Scan for the cell matching the given text and deliver its (X, Y) coordinate at center. 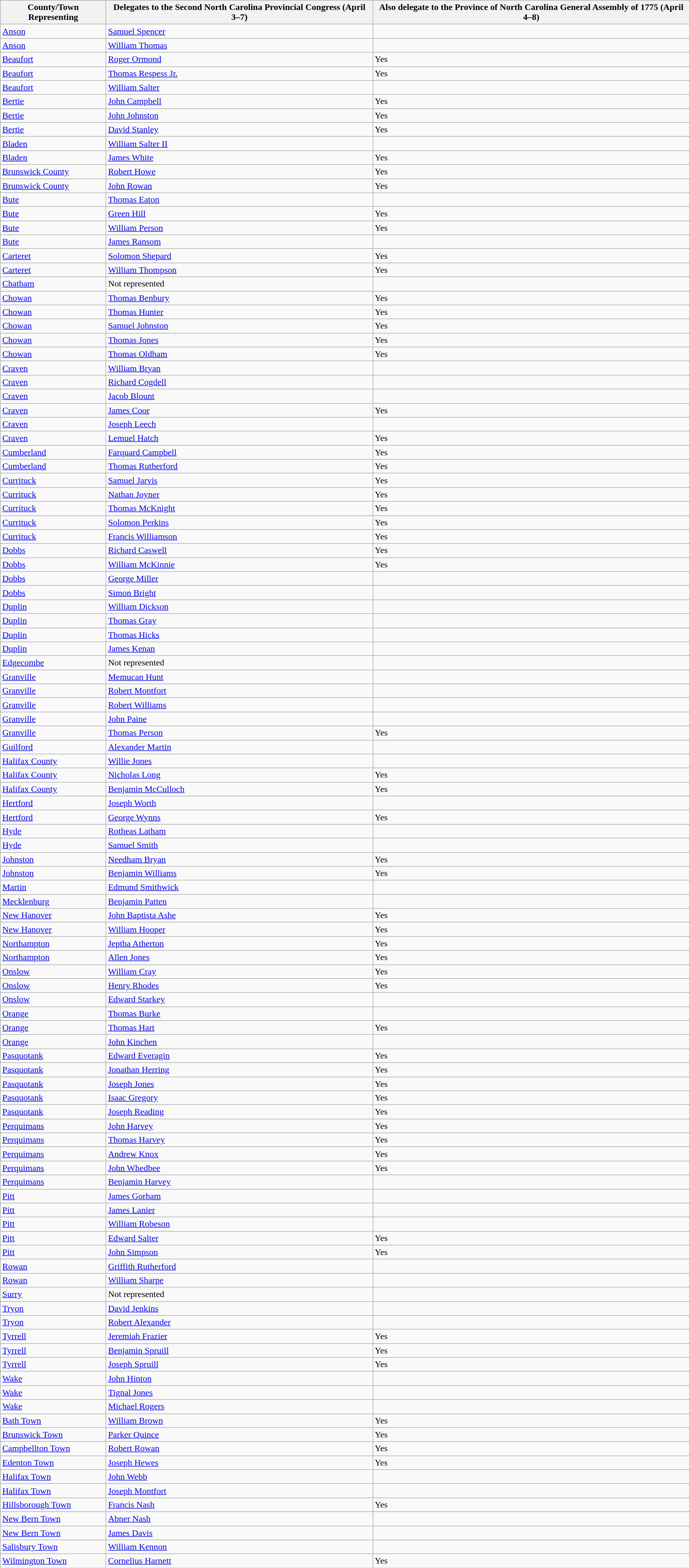
John Johnston (240, 115)
Joseph Spruill (240, 1364)
James White (240, 157)
Thomas Hicks (240, 634)
Thomas Eaton (240, 200)
Edward Starkey (240, 999)
Thomas Hunter (240, 312)
Samuel Smith (240, 845)
Also delegate to the Province of North Carolina General Assembly of 1775 (April 4–8) (531, 13)
Brunswick Town (53, 1435)
Edgecombe (53, 663)
Edward Everagin (240, 1056)
William Sharpe (240, 1280)
Edmund Smithwick (240, 887)
Thomas Harvey (240, 1140)
James Davis (240, 1533)
George Miller (240, 578)
Memucan Hunt (240, 677)
Benjamin Spruill (240, 1350)
James Gorham (240, 1196)
Delegates to the Second North Carolina Provincial Congress (April 3–7) (240, 13)
John Whedbee (240, 1168)
Benjamin McCulloch (240, 789)
Henry Rhodes (240, 985)
Benjamin Patten (240, 901)
William Salter II (240, 143)
Wilmington Town (53, 1561)
Samuel Spencer (240, 31)
Joseph Reading (240, 1112)
Rotheas Latham (240, 831)
Francis Nash (240, 1505)
James Lanier (240, 1210)
Richard Cogdell (240, 382)
Jeptha Atherton (240, 943)
John Baptista Ashe (240, 915)
Thomas Oldham (240, 354)
Thomas McKnight (240, 508)
Jacob Blount (240, 396)
Griffith Rutherford (240, 1266)
Benjamin Williams (240, 873)
John Hinton (240, 1378)
Robert Alexander (240, 1322)
Edward Salter (240, 1238)
William Person (240, 228)
Joseph Montfort (240, 1491)
William Kennon (240, 1547)
Richard Caswell (240, 550)
Lemuel Hatch (240, 438)
Benjamin Harvey (240, 1182)
Solomon Shepard (240, 256)
William Bryan (240, 368)
Edenton Town (53, 1463)
Thomas Hart (240, 1028)
James Kenan (240, 649)
John Campbell (240, 101)
William Robeson (240, 1224)
Andrew Knox (240, 1154)
James Coor (240, 410)
Farquard Campbell (240, 452)
Guilford (53, 747)
Samuel Jarvis (240, 480)
Parker Quince (240, 1435)
Jeremiah Frazier (240, 1336)
Jonathan Herring (240, 1070)
Salisbury Town (53, 1547)
Chatham (53, 284)
John Harvey (240, 1126)
Willie Jones (240, 761)
Robert Howe (240, 171)
Thomas Rutherford (240, 466)
William Thomas (240, 45)
Solomon Perkins (240, 522)
Abner Nash (240, 1519)
Mecklenburg (53, 901)
Thomas Burke (240, 1014)
Joseph Hewes (240, 1463)
Thomas Respess Jr. (240, 73)
Roger Ormond (240, 59)
Robert Rowan (240, 1449)
Robert Montfort (240, 691)
Bath Town (53, 1421)
County/Town Representing (53, 13)
Hillsborough Town (53, 1505)
Nicholas Long (240, 775)
Thomas Jones (240, 340)
William McKinnie (240, 564)
William Thompson (240, 270)
Thomas Gray (240, 620)
Joseph Leech (240, 424)
Alexander Martin (240, 747)
William Salter (240, 87)
John Paine (240, 719)
Samuel Johnston (240, 326)
Joseph Jones (240, 1084)
John Rowan (240, 185)
Thomas Benbury (240, 298)
Green Hill (240, 214)
William Brown (240, 1421)
Nathan Joyner (240, 494)
Surry (53, 1294)
Thomas Person (240, 733)
Joseph Worth (240, 803)
Needham Bryan (240, 859)
Michael Rogers (240, 1407)
Tignal Jones (240, 1393)
Francis Williamson (240, 536)
Allen Jones (240, 957)
William Cray (240, 971)
William Hooper (240, 929)
Robert Williams (240, 705)
Cornelius Harnett (240, 1561)
John Simpson (240, 1252)
Simon Bright (240, 592)
John Kinchen (240, 1042)
Campbellton Town (53, 1449)
John Webb (240, 1477)
William Dickson (240, 606)
David Stanley (240, 129)
Martin (53, 887)
George Wynns (240, 817)
Isaac Gregory (240, 1098)
James Ransom (240, 242)
David Jenkins (240, 1308)
